Capture the cell that displays the provided text and extract its [X, Y] central coordinate. 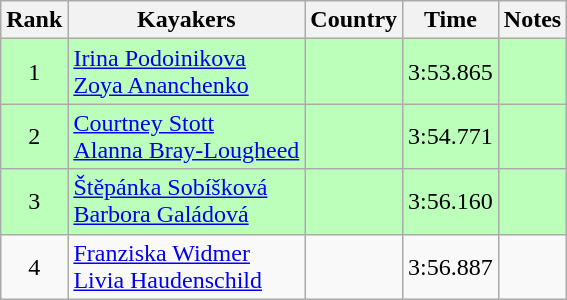
3 [34, 202]
3:53.865 [451, 72]
Kayakers [186, 20]
Štěpánka SobíškováBarbora Galádová [186, 202]
Rank [34, 20]
4 [34, 266]
Irina PodoinikovaZoya Ananchenko [186, 72]
Notes [532, 20]
1 [34, 72]
3:56.160 [451, 202]
3:56.887 [451, 266]
2 [34, 136]
Franziska WidmerLivia Haudenschild [186, 266]
3:54.771 [451, 136]
Country [354, 20]
Time [451, 20]
Courtney StottAlanna Bray-Lougheed [186, 136]
